Return [X, Y] of the center of cell containing provided text 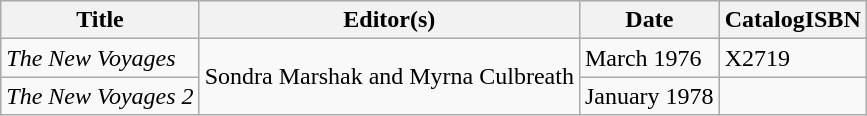
The New Voyages [100, 58]
The New Voyages 2 [100, 96]
Sondra Marshak and Myrna Culbreath [389, 77]
March 1976 [649, 58]
Editor(s) [389, 20]
January 1978 [649, 96]
Title [100, 20]
CatalogISBN [792, 20]
Date [649, 20]
X2719 [792, 58]
